Pinpoint the cell where the given text exists, returning its [X, Y] midpoint coordinate. 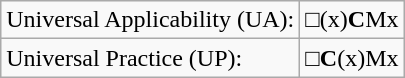
Universal Applicability (UA): [150, 20]
□(x)CMx [352, 20]
Universal Practice (UP): [150, 58]
□C(x)Mx [352, 58]
